Capture the cell that displays the provided text and extract its [X, Y] central coordinate. 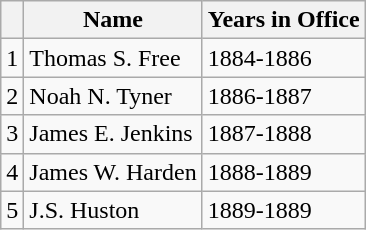
Thomas S. Free [113, 58]
Name [113, 20]
4 [12, 172]
Years in Office [284, 20]
1887-1888 [284, 134]
1886-1887 [284, 96]
1889-1889 [284, 210]
1884-1886 [284, 58]
3 [12, 134]
1 [12, 58]
Noah N. Tyner [113, 96]
James E. Jenkins [113, 134]
J.S. Huston [113, 210]
5 [12, 210]
1888-1889 [284, 172]
2 [12, 96]
James W. Harden [113, 172]
